Return the [X, Y] coordinate for the center point of the cell that contains the specified text.  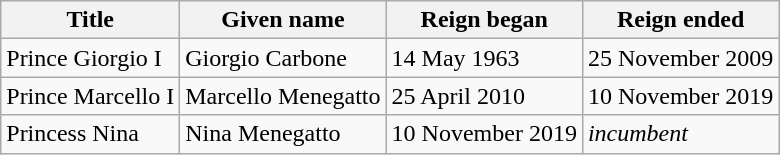
Title [90, 20]
Giorgio Carbone [283, 58]
Princess Nina [90, 134]
25 April 2010 [484, 96]
Given name [283, 20]
Nina Menegatto [283, 134]
Prince Marcello I [90, 96]
14 May 1963 [484, 58]
25 November 2009 [680, 58]
incumbent [680, 134]
Reign ended [680, 20]
Marcello Menegatto [283, 96]
Prince Giorgio I [90, 58]
Reign began [484, 20]
